Provide the [x, y] coordinate of the cell's center where the given text is located.  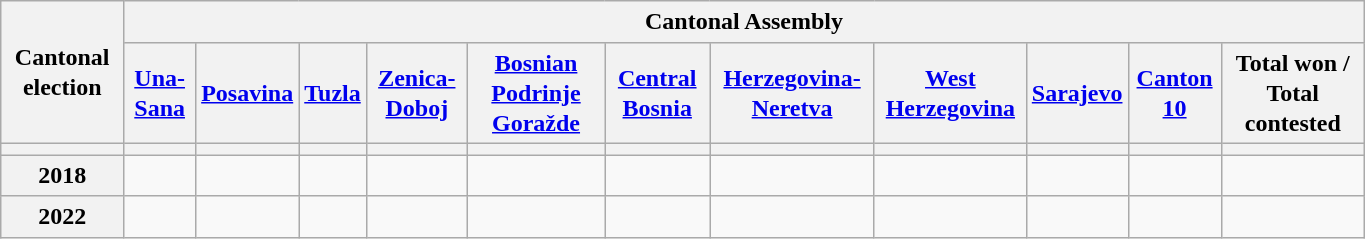
Tuzla [333, 93]
2018 [62, 176]
Herzegovina-Neretva [792, 93]
Una-Sana [160, 93]
Central Bosnia [658, 93]
Posavina [248, 93]
Cantonal election [62, 72]
Cantonal Assembly [744, 22]
2022 [62, 216]
West Herzegovina [950, 93]
Zenica-Doboj [416, 93]
Bosnian Podrinje Goražde [536, 93]
Canton 10 [1174, 93]
Sarajevo [1077, 93]
Total won / Total contested [1292, 93]
